From the cell containing the given text, extract its center point as (x, y) coordinate. 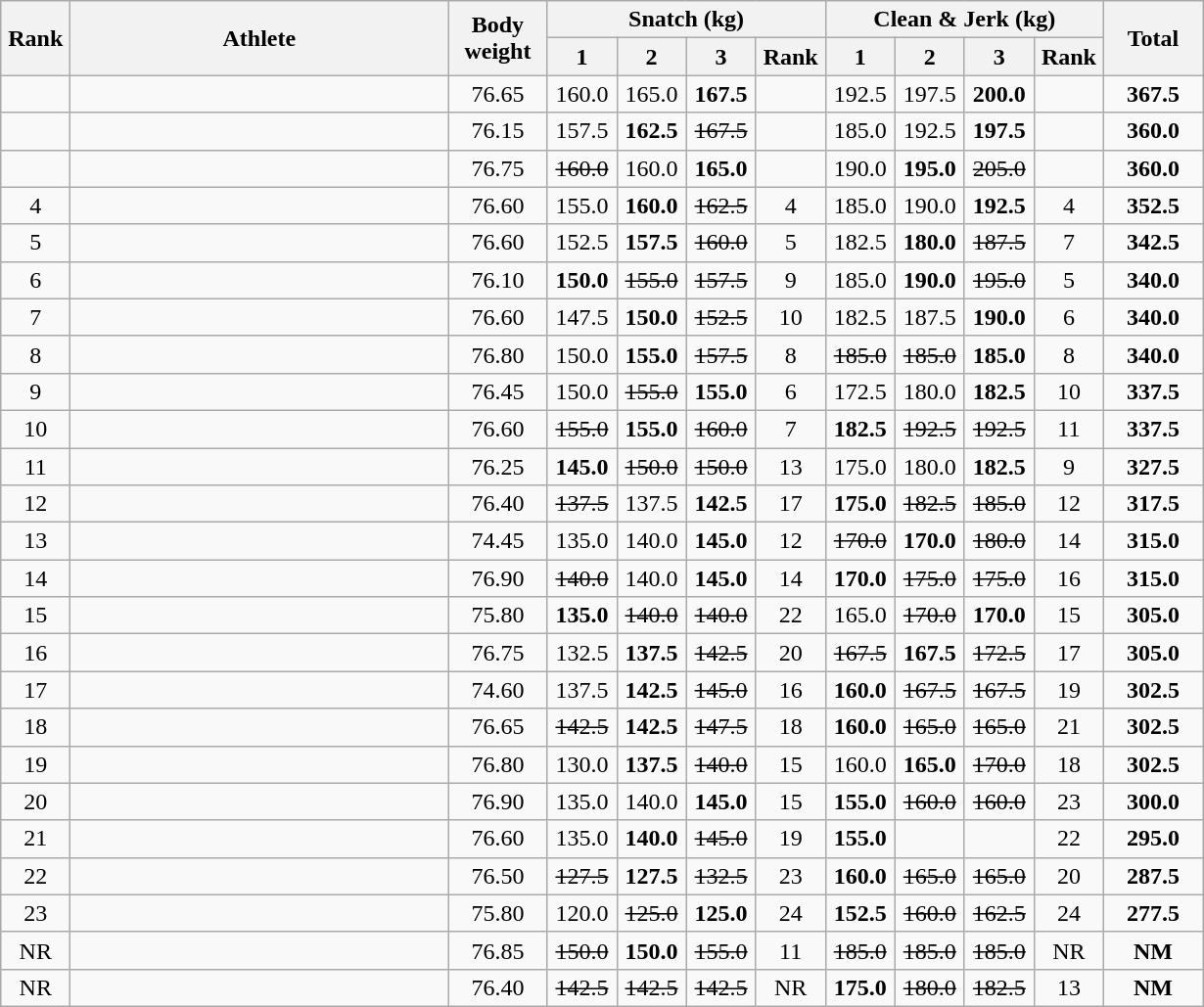
277.5 (1153, 913)
Clean & Jerk (kg) (964, 20)
76.50 (497, 876)
300.0 (1153, 801)
76.45 (497, 391)
205.0 (998, 168)
76.15 (497, 131)
327.5 (1153, 467)
352.5 (1153, 206)
367.5 (1153, 94)
76.85 (497, 950)
Body weight (497, 38)
295.0 (1153, 839)
130.0 (581, 764)
76.25 (497, 467)
120.0 (581, 913)
287.5 (1153, 876)
Total (1153, 38)
74.45 (497, 541)
Athlete (259, 38)
200.0 (998, 94)
317.5 (1153, 504)
76.10 (497, 280)
Snatch (kg) (686, 20)
74.60 (497, 690)
342.5 (1153, 243)
